Scan for the cell matching the given text and deliver its (X, Y) coordinate at center. 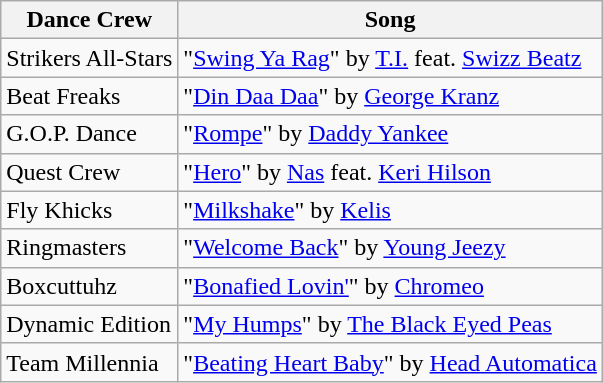
"Din Daa Daa" by George Kranz (390, 96)
Ringmasters (90, 248)
Fly Khicks (90, 210)
Quest Crew (90, 172)
Dynamic Edition (90, 324)
Song (390, 20)
"Beating Heart Baby" by Head Automatica (390, 362)
"Milkshake" by Kelis (390, 210)
"Swing Ya Rag" by T.I. feat. Swizz Beatz (390, 58)
Team Millennia (90, 362)
G.O.P. Dance (90, 134)
Strikers All-Stars (90, 58)
"My Humps" by The Black Eyed Peas (390, 324)
Beat Freaks (90, 96)
"Welcome Back" by Young Jeezy (390, 248)
Boxcuttuhz (90, 286)
"Bonafied Lovin'" by Chromeo (390, 286)
"Hero" by Nas feat. Keri Hilson (390, 172)
Dance Crew (90, 20)
"Rompe" by Daddy Yankee (390, 134)
